Provide the (X, Y) coordinate of the cell's center where the given text is located.  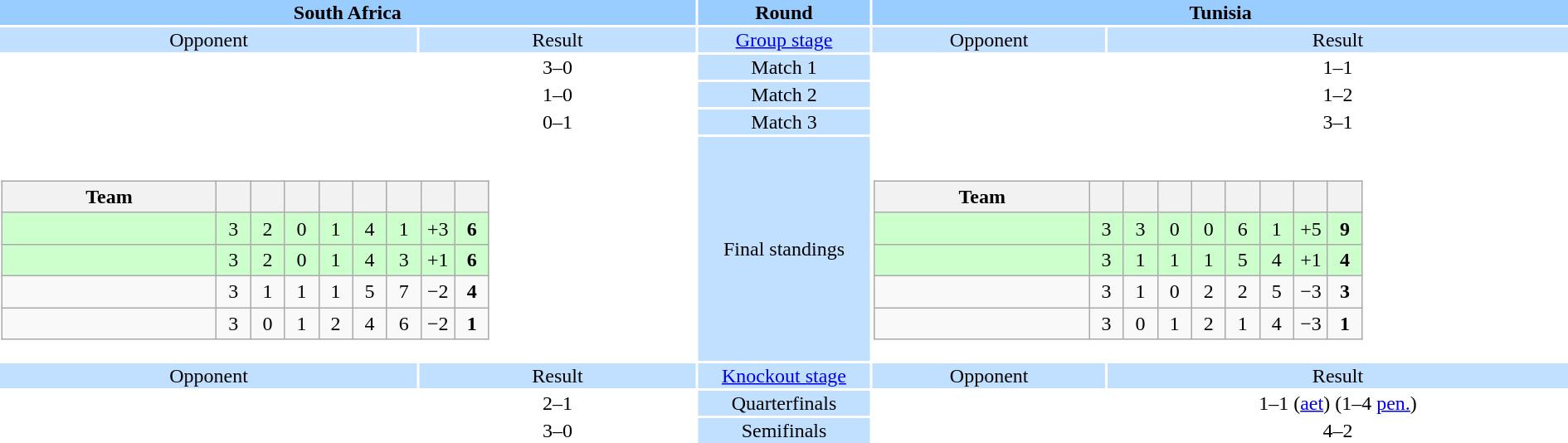
1–0 (558, 95)
1–1 (1337, 67)
Knockout stage (784, 376)
1–1 (aet) (1–4 pen.) (1337, 403)
7 (403, 291)
Match 2 (784, 95)
1–2 (1337, 95)
+3 (438, 228)
4–2 (1337, 431)
Semifinals (784, 431)
Match 1 (784, 67)
Tunisia (1220, 12)
Team 3 2 0 1 4 1 +3 6 3 2 0 1 4 3 +1 6 3 1 1 1 5 7 −2 4 3 0 1 2 4 6 −2 1 (348, 249)
Round (784, 12)
Quarterfinals (784, 403)
2–1 (558, 403)
Match 3 (784, 122)
Team 3 3 0 0 6 1 +5 9 3 1 1 1 5 4 +1 4 3 1 0 2 2 5 −3 3 3 0 1 2 1 4 −3 1 (1220, 249)
+5 (1311, 228)
3–1 (1337, 122)
0–1 (558, 122)
9 (1344, 228)
Group stage (784, 40)
South Africa (348, 12)
Final standings (784, 249)
